Provide the [X, Y] coordinate of the cell's center where the given text is located.  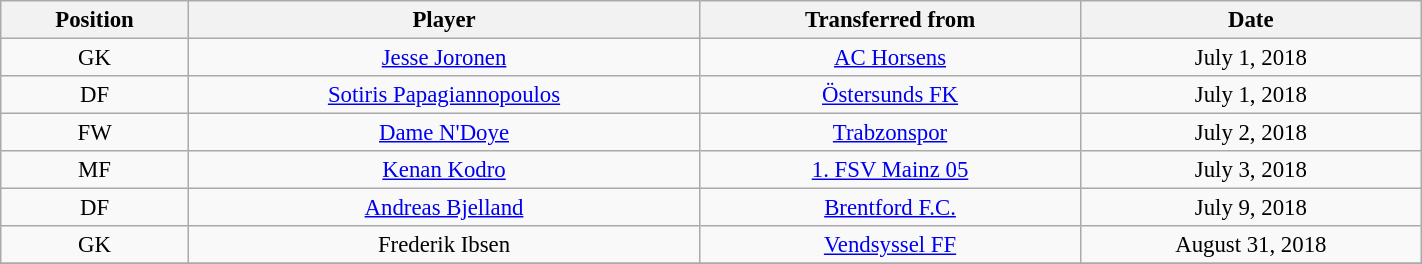
Kenan Kodro [444, 170]
Frederik Ibsen [444, 245]
Dame N'Doye [444, 133]
Brentford F.C. [890, 208]
Player [444, 20]
MF [95, 170]
Position [95, 20]
Östersunds FK [890, 95]
Transferred from [890, 20]
Date [1250, 20]
August 31, 2018 [1250, 245]
Vendsyssel FF [890, 245]
Jesse Joronen [444, 58]
FW [95, 133]
Sotiris Papagiannopoulos [444, 95]
Trabzonspor [890, 133]
July 2, 2018 [1250, 133]
Andreas Bjelland [444, 208]
July 9, 2018 [1250, 208]
AC Horsens [890, 58]
July 3, 2018 [1250, 170]
1. FSV Mainz 05 [890, 170]
